Capture the cell that displays the provided text and extract its (x, y) central coordinate. 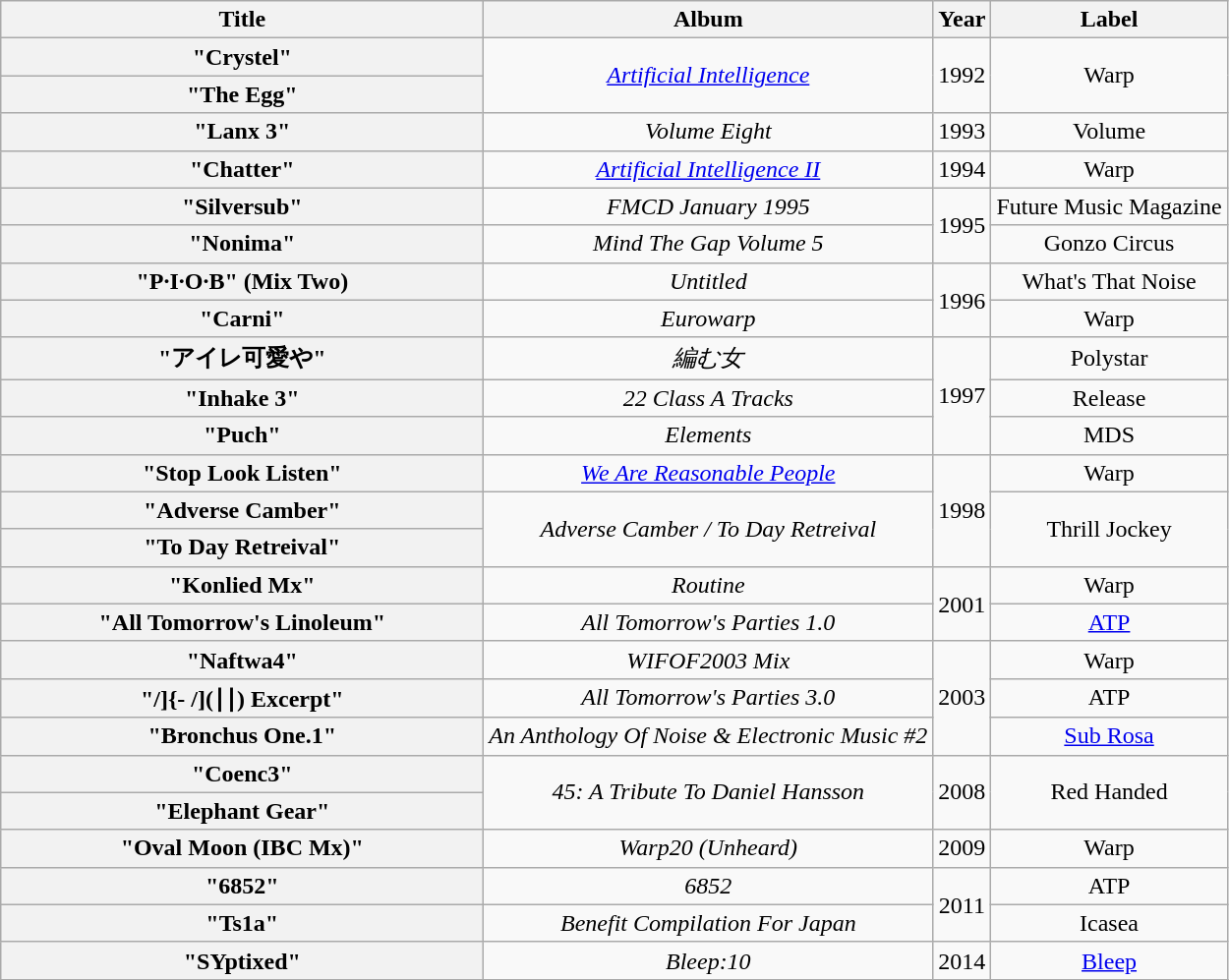
Year (962, 20)
All Tomorrow's Parties 3.0 (708, 698)
"Nonima" (242, 244)
2011 (962, 904)
"Puch" (242, 435)
WIFOF2003 Mix (708, 660)
"All Tomorrow's Linoleum" (242, 622)
Bleep (1109, 960)
1997 (962, 395)
Release (1109, 398)
2009 (962, 848)
"Oval Moon (IBC Mx)" (242, 848)
"To Day Retreival" (242, 548)
FMCD January 1995 (708, 206)
45: A Tribute To Daniel Hansson (708, 792)
"P·I·O·B" (Mix Two) (242, 281)
1995 (962, 225)
6852 (708, 886)
"Carni" (242, 318)
1996 (962, 300)
"Coenc3" (242, 774)
"Adverse Camber" (242, 510)
MDS (1109, 435)
Elements (708, 435)
"Naftwa4" (242, 660)
"6852" (242, 886)
"Inhake 3" (242, 398)
"Bronchus One.1" (242, 736)
Label (1109, 20)
2008 (962, 792)
Thrill Jockey (1109, 529)
"Crystel" (242, 57)
Artificial Intelligence II (708, 169)
Gonzo Circus (1109, 244)
Eurowarp (708, 318)
Benefit Compilation For Japan (708, 923)
Bleep:10 (708, 960)
Icasea (1109, 923)
編む女 (708, 358)
22 Class A Tracks (708, 398)
"SYptixed" (242, 960)
"Stop Look Listen" (242, 473)
Future Music Magazine (1109, 206)
Mind The Gap Volume 5 (708, 244)
"Konlied Mx" (242, 585)
Red Handed (1109, 792)
"/]{- /](∣∣) Excerpt" (242, 698)
Album (708, 20)
"Silversub" (242, 206)
"The Egg" (242, 94)
Polystar (1109, 358)
"Elephant Gear" (242, 811)
1993 (962, 132)
All Tomorrow's Parties 1.0 (708, 622)
Title (242, 20)
Untitled (708, 281)
Adverse Camber / To Day Retreival (708, 529)
1994 (962, 169)
Sub Rosa (1109, 736)
We Are Reasonable People (708, 473)
2003 (962, 698)
"アイレ可愛や" (242, 358)
Artificial Intelligence (708, 76)
Volume (1109, 132)
1998 (962, 510)
What's That Noise (1109, 281)
2001 (962, 604)
"Chatter" (242, 169)
An Anthology Of Noise & Electronic Music #2 (708, 736)
"Lanx 3" (242, 132)
Warp20 (Unheard) (708, 848)
"Ts1a" (242, 923)
2014 (962, 960)
Volume Eight (708, 132)
Routine (708, 585)
1992 (962, 76)
